Extract the (X, Y) coordinate from the center of the cell holding the provided text.  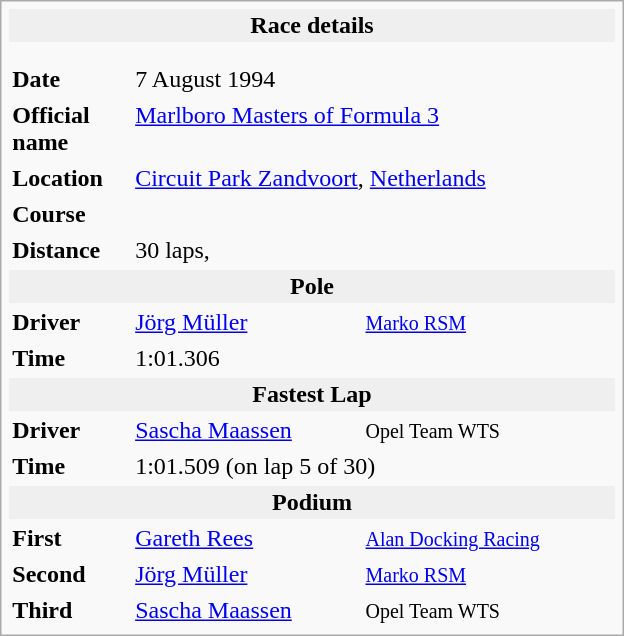
Podium (312, 502)
1:01.306 (374, 358)
Date (69, 80)
First (69, 538)
Distance (69, 250)
Third (69, 610)
Pole (312, 286)
Course (69, 214)
1:01.509 (on lap 5 of 30) (374, 466)
Second (69, 574)
Fastest Lap (312, 394)
Official name (69, 129)
Marlboro Masters of Formula 3 (374, 129)
Circuit Park Zandvoort, Netherlands (374, 178)
Race details (312, 26)
Location (69, 178)
30 laps, (374, 250)
Gareth Rees (246, 538)
Alan Docking Racing (489, 538)
7 August 1994 (246, 80)
